Provide the (x, y) coordinate of the cell's center where the given text is located.  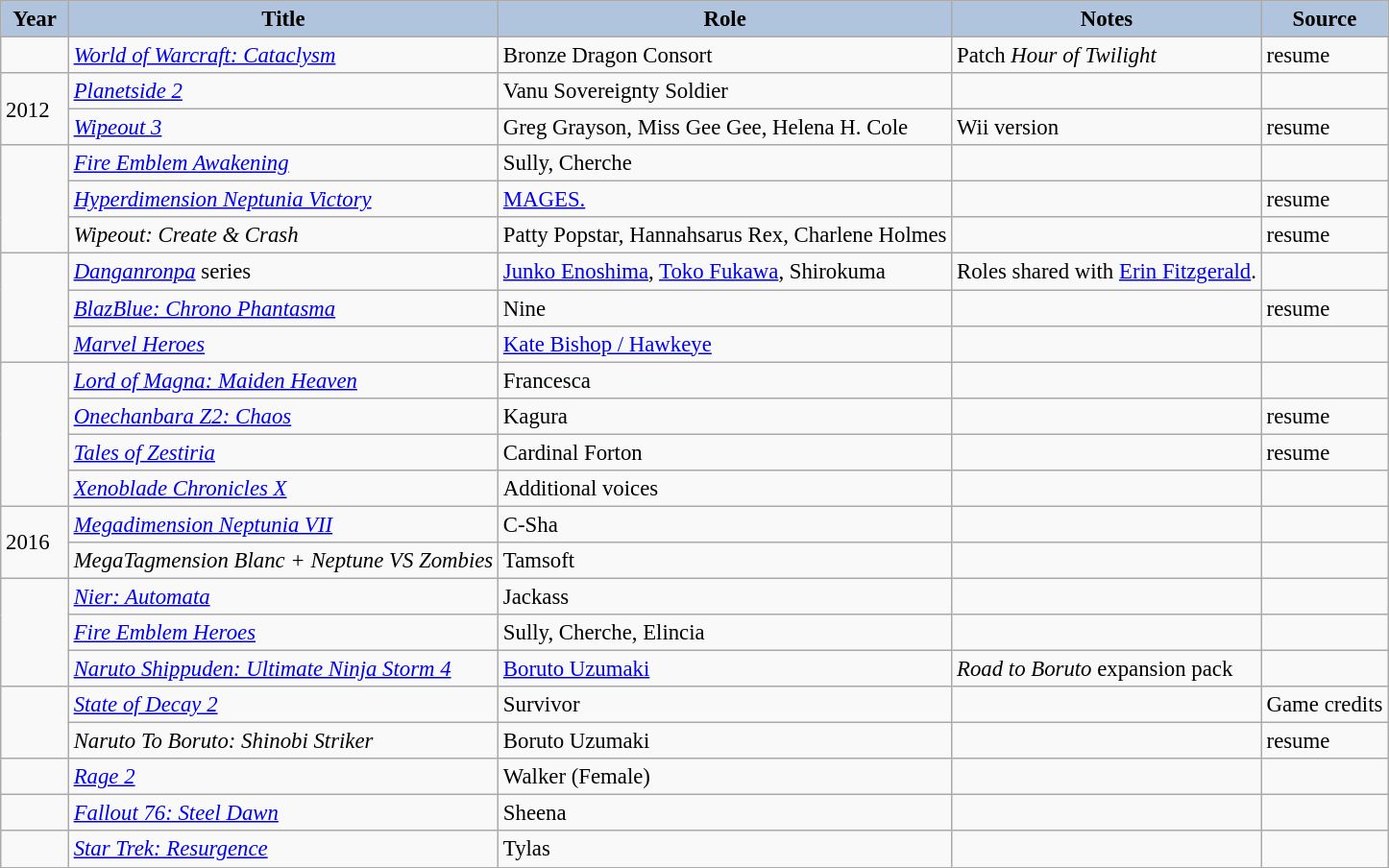
State of Decay 2 (282, 705)
Francesca (725, 380)
Tamsoft (725, 561)
Title (282, 19)
Nine (725, 308)
Wipeout: Create & Crash (282, 235)
Tylas (725, 850)
Fire Emblem Heroes (282, 633)
Fire Emblem Awakening (282, 163)
Patch Hour of Twilight (1107, 56)
Lord of Magna: Maiden Heaven (282, 380)
MegaTagmension Blanc + Neptune VS Zombies (282, 561)
Walker (Female) (725, 777)
Additional voices (725, 489)
Marvel Heroes (282, 344)
Rage 2 (282, 777)
Source (1324, 19)
Patty Popstar, Hannahsarus Rex, Charlene Holmes (725, 235)
Sully, Cherche (725, 163)
Greg Grayson, Miss Gee Gee, Helena H. Cole (725, 128)
Survivor (725, 705)
Sheena (725, 813)
Wipeout 3 (282, 128)
Nier: Automata (282, 596)
Roles shared with Erin Fitzgerald. (1107, 272)
Year (35, 19)
Xenoblade Chronicles X (282, 489)
Vanu Sovereignty Soldier (725, 91)
2016 (35, 542)
Cardinal Forton (725, 452)
Game credits (1324, 705)
Star Trek: Resurgence (282, 850)
2012 (35, 109)
Role (725, 19)
Junko Enoshima, Toko Fukawa, Shirokuma (725, 272)
World of Warcraft: Cataclysm (282, 56)
MAGES. (725, 200)
Kate Bishop / Hawkeye (725, 344)
Hyperdimension Neptunia Victory (282, 200)
Road to Boruto expansion pack (1107, 669)
Kagura (725, 416)
Naruto Shippuden: Ultimate Ninja Storm 4 (282, 669)
Planetside 2 (282, 91)
Tales of Zestiria (282, 452)
Notes (1107, 19)
Onechanbara Z2: Chaos (282, 416)
C-Sha (725, 524)
Bronze Dragon Consort (725, 56)
Wii version (1107, 128)
Megadimension Neptunia VII (282, 524)
Sully, Cherche, Elincia (725, 633)
Fallout 76: Steel Dawn (282, 813)
Jackass (725, 596)
Naruto To Boruto: Shinobi Striker (282, 741)
BlazBlue: Chrono Phantasma (282, 308)
Danganronpa series (282, 272)
